Output the [X, Y] coordinate of the center of the cell containing the given text.  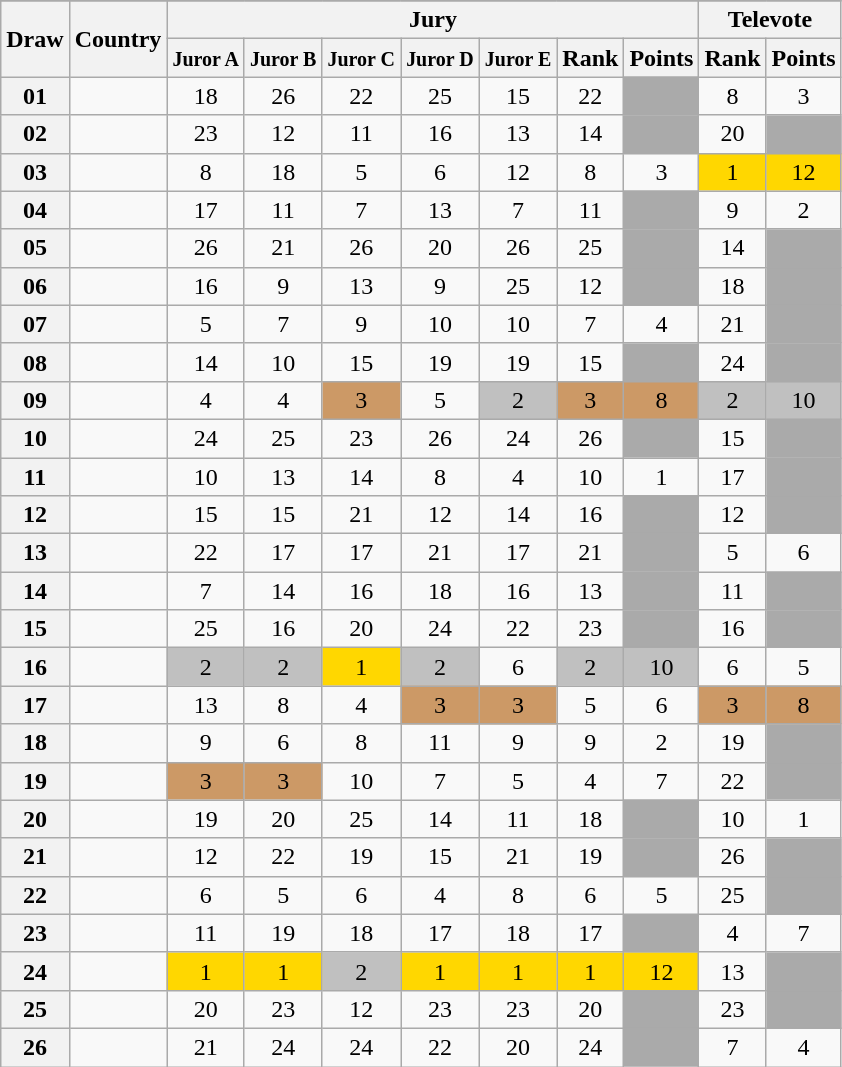
Juror A [206, 58]
01 [35, 96]
08 [35, 362]
04 [35, 210]
Draw [35, 39]
09 [35, 400]
Juror D [440, 58]
Juror C [362, 58]
02 [35, 134]
Juror E [518, 58]
07 [35, 324]
Jury [433, 20]
05 [35, 248]
06 [35, 286]
Country [118, 39]
03 [35, 172]
Juror B [283, 58]
Televote [770, 20]
